Provide the (X, Y) coordinate of the cell's center where the given text is located.  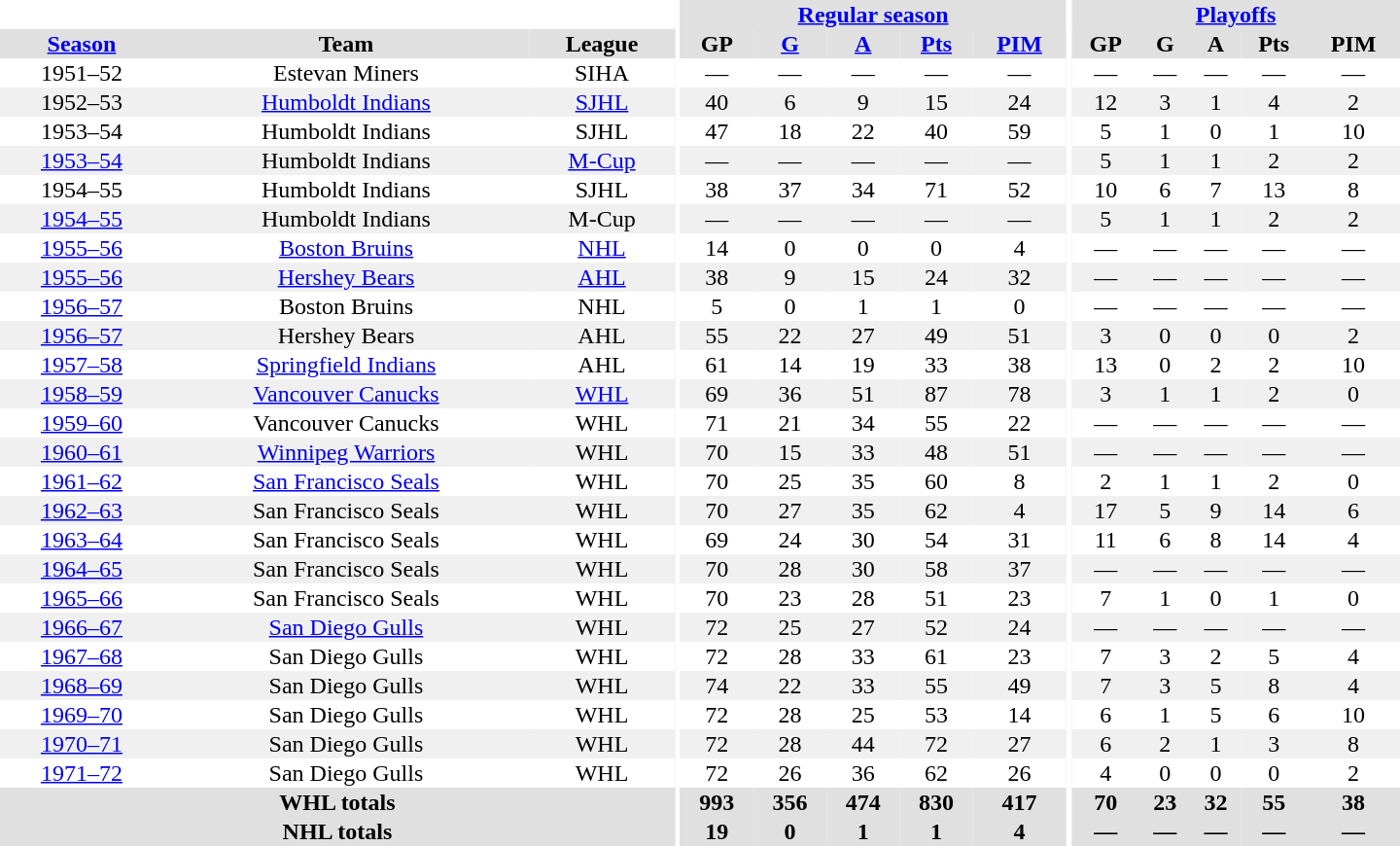
SIHA (602, 73)
48 (935, 452)
58 (935, 569)
830 (935, 802)
78 (1020, 394)
Team (346, 44)
1968–69 (82, 686)
11 (1105, 540)
1957–58 (82, 365)
Springfield Indians (346, 365)
993 (717, 802)
53 (935, 715)
18 (789, 131)
League (602, 44)
1964–65 (82, 569)
1966–67 (82, 627)
1961–62 (82, 481)
1971–72 (82, 773)
1960–61 (82, 452)
WHL totals (337, 802)
1951–52 (82, 73)
44 (863, 744)
Playoffs (1236, 15)
1952–53 (82, 102)
NHL totals (337, 831)
1962–63 (82, 511)
356 (789, 802)
1969–70 (82, 715)
Estevan Miners (346, 73)
17 (1105, 511)
1970–71 (82, 744)
74 (717, 686)
Season (82, 44)
31 (1020, 540)
Regular season (873, 15)
59 (1020, 131)
87 (935, 394)
21 (789, 423)
Winnipeg Warriors (346, 452)
1959–60 (82, 423)
474 (863, 802)
54 (935, 540)
60 (935, 481)
12 (1105, 102)
1965–66 (82, 598)
417 (1020, 802)
1963–64 (82, 540)
1958–59 (82, 394)
47 (717, 131)
1967–68 (82, 656)
